Return [x, y] of the center of cell containing provided text 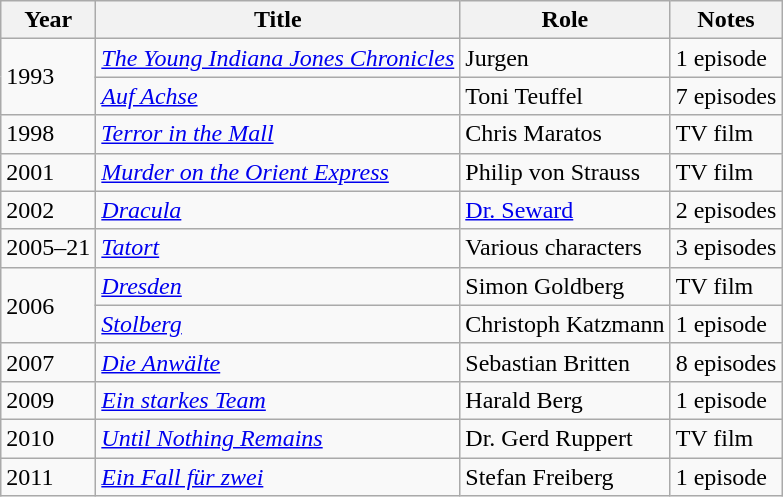
The Young Indiana Jones Chronicles [278, 58]
Chris Maratos [565, 134]
Simon Goldberg [565, 286]
Role [565, 20]
8 episodes [726, 362]
Title [278, 20]
Ein Fall für zwei [278, 477]
2001 [48, 172]
Die Anwälte [278, 362]
2005–21 [48, 248]
Tatort [278, 248]
Auf Achse [278, 96]
Toni Teuffel [565, 96]
2009 [48, 400]
2007 [48, 362]
Sebastian Britten [565, 362]
Year [48, 20]
Harald Berg [565, 400]
Christoph Katzmann [565, 324]
Notes [726, 20]
Ein starkes Team [278, 400]
2010 [48, 438]
Stolberg [278, 324]
Terror in the Mall [278, 134]
2011 [48, 477]
2002 [48, 210]
Dr. Gerd Ruppert [565, 438]
Dresden [278, 286]
2 episodes [726, 210]
3 episodes [726, 248]
2006 [48, 305]
Philip von Strauss [565, 172]
Jurgen [565, 58]
Dr. Seward [565, 210]
Stefan Freiberg [565, 477]
7 episodes [726, 96]
Murder on the Orient Express [278, 172]
Dracula [278, 210]
Various characters [565, 248]
1993 [48, 77]
1998 [48, 134]
Until Nothing Remains [278, 438]
